Find where the given text appears and provide that cell's center as [X, Y] coordinate. 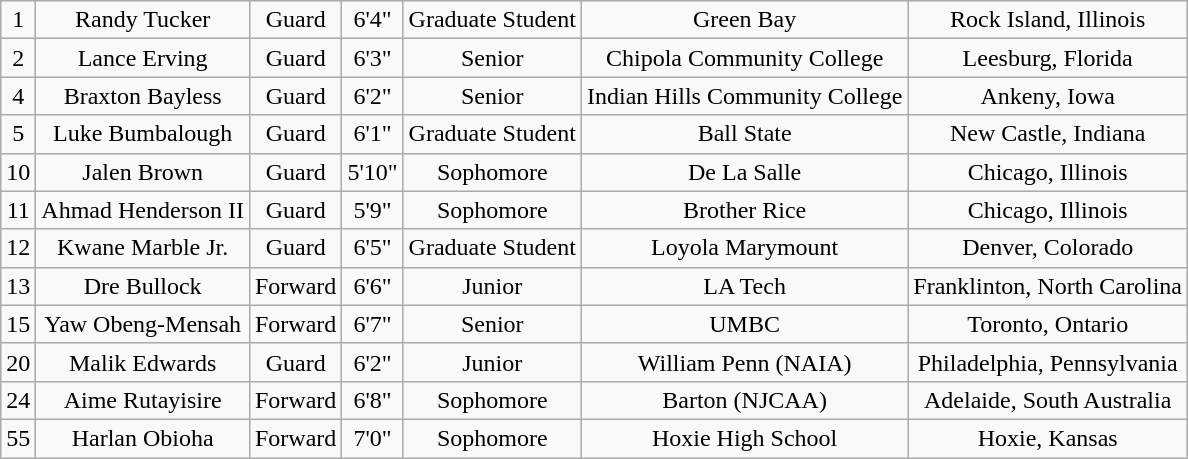
6'3" [372, 58]
Hoxie High School [744, 438]
UMBC [744, 324]
6'5" [372, 248]
New Castle, Indiana [1048, 134]
5'9" [372, 210]
2 [18, 58]
6'7" [372, 324]
Aime Rutayisire [143, 400]
5'10" [372, 172]
Malik Edwards [143, 362]
1 [18, 20]
11 [18, 210]
Ahmad Henderson II [143, 210]
Jalen Brown [143, 172]
Denver, Colorado [1048, 248]
13 [18, 286]
20 [18, 362]
Indian Hills Community College [744, 96]
Green Bay [744, 20]
10 [18, 172]
Yaw Obeng-Mensah [143, 324]
4 [18, 96]
Rock Island, Illinois [1048, 20]
7'0" [372, 438]
Dre Bullock [143, 286]
6'1" [372, 134]
Loyola Marymount [744, 248]
Luke Bumbalough [143, 134]
15 [18, 324]
6'4" [372, 20]
Philadelphia, Pennsylvania [1048, 362]
Chipola Community College [744, 58]
Toronto, Ontario [1048, 324]
Braxton Bayless [143, 96]
Kwane Marble Jr. [143, 248]
De La Salle [744, 172]
Randy Tucker [143, 20]
12 [18, 248]
Leesburg, Florida [1048, 58]
5 [18, 134]
Ball State [744, 134]
Franklinton, North Carolina [1048, 286]
Harlan Obioha [143, 438]
Barton (NJCAA) [744, 400]
6'8" [372, 400]
Hoxie, Kansas [1048, 438]
Adelaide, South Australia [1048, 400]
LA Tech [744, 286]
William Penn (NAIA) [744, 362]
Brother Rice [744, 210]
55 [18, 438]
6'6" [372, 286]
Lance Erving [143, 58]
24 [18, 400]
Ankeny, Iowa [1048, 96]
